Identify which cell holds the provided text, then report its [X, Y] central coordinate. 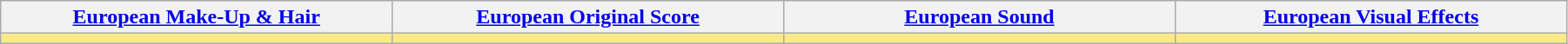
European Sound [980, 17]
European Visual Effects [1370, 17]
European Make-Up & Hair [197, 17]
European Original Score [588, 17]
